Pinpoint the cell where the given text exists, returning its [x, y] midpoint coordinate. 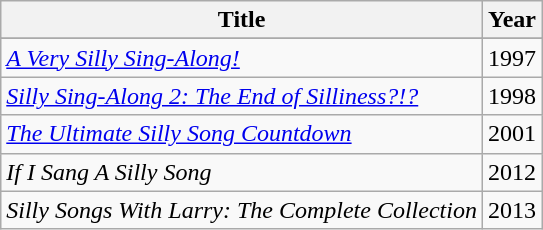
A Very Silly Sing-Along! [242, 58]
If I Sang A Silly Song [242, 172]
2001 [512, 134]
Silly Songs With Larry: The Complete Collection [242, 210]
1998 [512, 96]
Year [512, 20]
2013 [512, 210]
The Ultimate Silly Song Countdown [242, 134]
Title [242, 20]
Silly Sing-Along 2: The End of Silliness?!? [242, 96]
2012 [512, 172]
1997 [512, 58]
